From the cell containing the given text, extract its center point as (X, Y) coordinate. 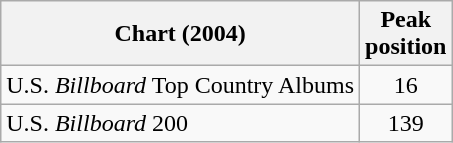
U.S. Billboard Top Country Albums (180, 85)
Chart (2004) (180, 34)
U.S. Billboard 200 (180, 123)
139 (406, 123)
Peakposition (406, 34)
16 (406, 85)
